Return the (x, y) coordinate for the center point of the cell that contains the specified text.  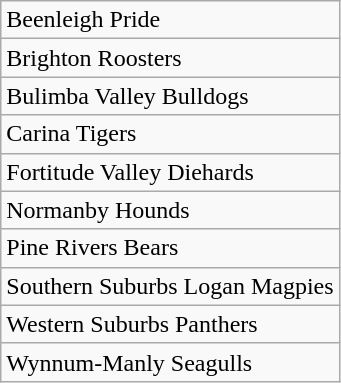
Pine Rivers Bears (170, 248)
Fortitude Valley Diehards (170, 172)
Southern Suburbs Logan Magpies (170, 286)
Normanby Hounds (170, 210)
Bulimba Valley Bulldogs (170, 96)
Wynnum-Manly Seagulls (170, 362)
Carina Tigers (170, 134)
Brighton Roosters (170, 58)
Western Suburbs Panthers (170, 324)
Beenleigh Pride (170, 20)
